Provide the (X, Y) coordinate of the cell's center where the given text is located.  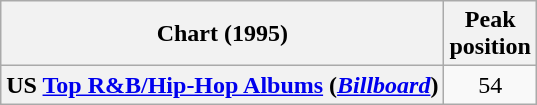
US Top R&B/Hip-Hop Albums (Billboard) (222, 85)
54 (490, 85)
Chart (1995) (222, 34)
Peakposition (490, 34)
